Output the (X, Y) coordinate of the center of the cell containing the given text.  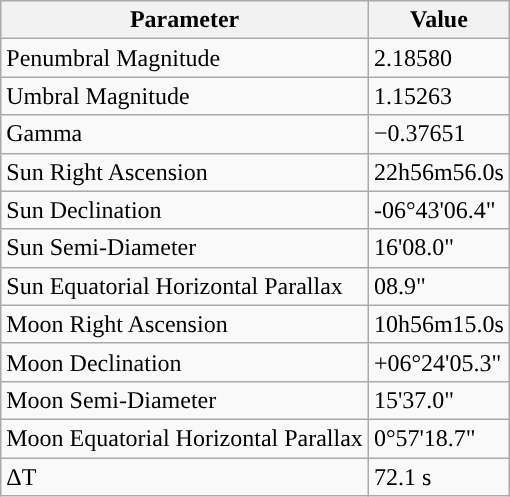
22h56m56.0s (438, 172)
+06°24'05.3" (438, 362)
Moon Declination (185, 362)
-06°43'06.4" (438, 210)
Moon Semi-Diameter (185, 400)
Penumbral Magnitude (185, 58)
Moon Right Ascension (185, 324)
Sun Declination (185, 210)
Value (438, 20)
15'37.0" (438, 400)
−0.37651 (438, 134)
ΔT (185, 477)
72.1 s (438, 477)
Parameter (185, 20)
08.9" (438, 286)
Moon Equatorial Horizontal Parallax (185, 438)
Gamma (185, 134)
Sun Equatorial Horizontal Parallax (185, 286)
Umbral Magnitude (185, 96)
16'08.0" (438, 248)
2.18580 (438, 58)
Sun Right Ascension (185, 172)
10h56m15.0s (438, 324)
1.15263 (438, 96)
0°57'18.7" (438, 438)
Sun Semi-Diameter (185, 248)
